Output the [X, Y] coordinate of the center of the cell containing the given text.  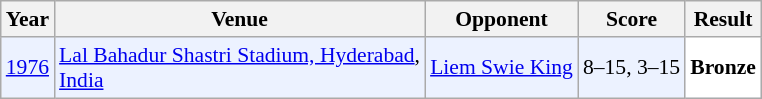
Year [28, 19]
Liem Swie King [502, 68]
1976 [28, 68]
Result [723, 19]
Bronze [723, 68]
Opponent [502, 19]
8–15, 3–15 [632, 68]
Venue [240, 19]
Score [632, 19]
Lal Bahadur Shastri Stadium, Hyderabad, India [240, 68]
